Capture the cell that displays the provided text and extract its (X, Y) central coordinate. 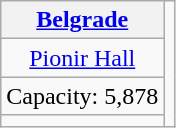
Pionir Hall (82, 58)
Belgrade (82, 20)
Capacity: 5,878 (82, 96)
